Provide the (X, Y) coordinate of the cell's center where the given text is located.  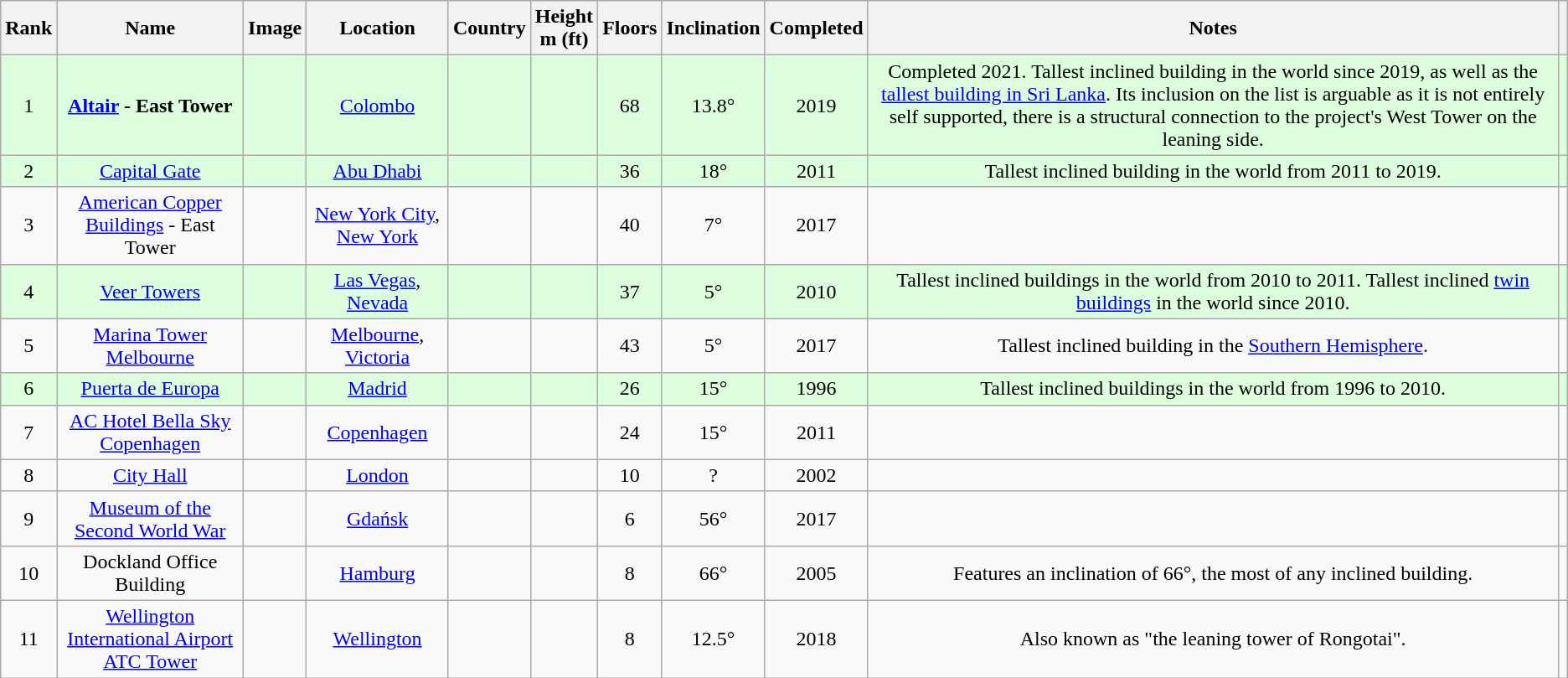
Heightm (ft) (564, 28)
56° (714, 518)
Wellington (378, 639)
Tallest inclined building in the world from 2011 to 2019. (1213, 171)
36 (630, 171)
Tallest inclined buildings in the world from 2010 to 2011. Tallest inclined twin buildings in the world since 2010. (1213, 292)
London (378, 475)
Colombo (378, 106)
13.8° (714, 106)
Marina Tower Melbourne (151, 345)
Las Vegas, Nevada (378, 292)
City Hall (151, 475)
11 (28, 639)
2018 (816, 639)
Inclination (714, 28)
Completed (816, 28)
Notes (1213, 28)
66° (714, 573)
Puerta de Europa (151, 389)
Wellington International Airport ATC Tower (151, 639)
Museum of the Second World War (151, 518)
Features an inclination of 66°, the most of any inclined building. (1213, 573)
4 (28, 292)
26 (630, 389)
AC Hotel Bella Sky Copenhagen (151, 432)
Rank (28, 28)
Image (275, 28)
2010 (816, 292)
2005 (816, 573)
Hamburg (378, 573)
Name (151, 28)
Gdańsk (378, 518)
9 (28, 518)
Capital Gate (151, 171)
Veer Towers (151, 292)
40 (630, 225)
24 (630, 432)
1 (28, 106)
Madrid (378, 389)
68 (630, 106)
Dockland Office Building (151, 573)
18° (714, 171)
? (714, 475)
1996 (816, 389)
Altair - East Tower (151, 106)
New York City, New York (378, 225)
Country (489, 28)
2019 (816, 106)
5 (28, 345)
12.5° (714, 639)
Abu Dhabi (378, 171)
Floors (630, 28)
37 (630, 292)
2 (28, 171)
Also known as "the leaning tower of Rongotai". (1213, 639)
Melbourne, Victoria (378, 345)
7 (28, 432)
2002 (816, 475)
Copenhagen (378, 432)
American Copper Buildings - East Tower (151, 225)
43 (630, 345)
7° (714, 225)
3 (28, 225)
Tallest inclined buildings in the world from 1996 to 2010. (1213, 389)
Location (378, 28)
Tallest inclined building in the Southern Hemisphere. (1213, 345)
